Capture the cell that displays the provided text and extract its (x, y) central coordinate. 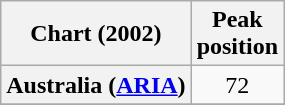
Chart (2002) (96, 34)
Peakposition (237, 34)
Australia (ARIA) (96, 85)
72 (237, 85)
